Scan for the cell matching the given text and deliver its (X, Y) coordinate at center. 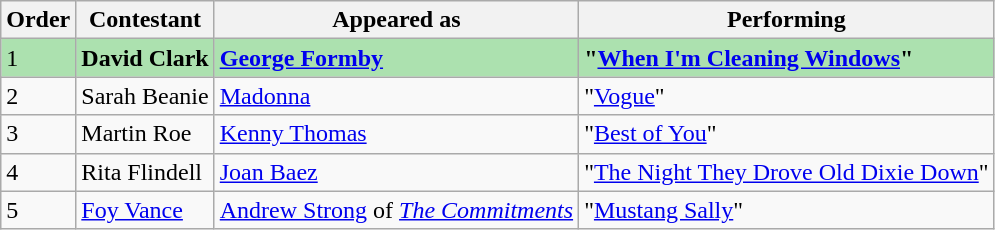
Sarah Beanie (145, 96)
Kenny Thomas (396, 134)
Order (38, 20)
Performing (786, 20)
Martin Roe (145, 134)
Andrew Strong of The Commitments (396, 210)
Contestant (145, 20)
Appeared as (396, 20)
"Mustang Sally" (786, 210)
Foy Vance (145, 210)
Joan Baez (396, 172)
Rita Flindell (145, 172)
5 (38, 210)
2 (38, 96)
George Formby (396, 58)
"Vogue" (786, 96)
3 (38, 134)
David Clark (145, 58)
Madonna (396, 96)
"When I'm Cleaning Windows" (786, 58)
1 (38, 58)
4 (38, 172)
"The Night They Drove Old Dixie Down" (786, 172)
"Best of You" (786, 134)
